Detect which cell encompasses the target text, then output its [X, Y] center coordinate. 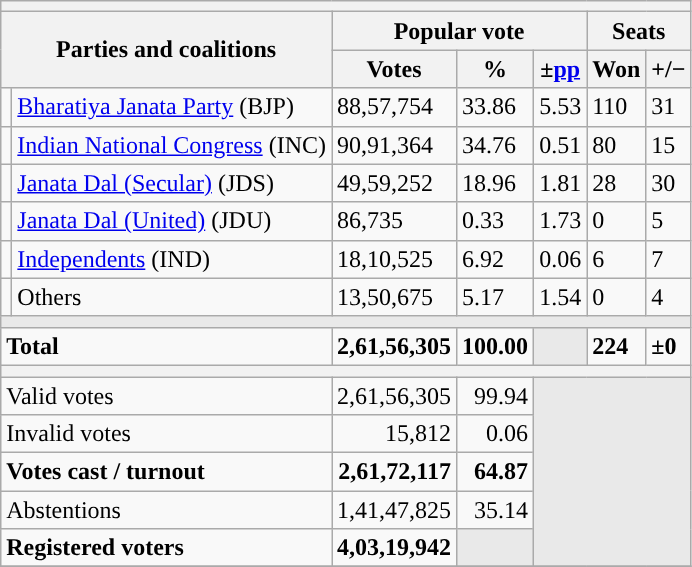
Bharatiya Janata Party (BJP) [172, 107]
5.17 [496, 297]
Janata Dal (United) (JDU) [172, 221]
6 [616, 259]
18.96 [496, 183]
1,41,47,825 [394, 510]
80 [616, 145]
Parties and coalitions [166, 50]
+/− [668, 69]
88,57,754 [394, 107]
Independents (IND) [172, 259]
Won [616, 69]
15 [668, 145]
35.14 [496, 510]
28 [616, 183]
4 [668, 297]
Total [166, 346]
Janata Dal (Secular) (JDS) [172, 183]
% [496, 69]
±0 [668, 346]
Invalid votes [166, 434]
2,61,72,117 [394, 472]
±pp [560, 69]
33.86 [496, 107]
64.87 [496, 472]
7 [668, 259]
34.76 [496, 145]
31 [668, 107]
100.00 [496, 346]
Votes [394, 69]
0.51 [560, 145]
18,10,525 [394, 259]
Valid votes [166, 395]
0.33 [496, 221]
1.81 [560, 183]
Popular vote [460, 31]
99.94 [496, 395]
4,03,19,942 [394, 548]
1.73 [560, 221]
Abstentions [166, 510]
Registered voters [166, 548]
15,812 [394, 434]
90,91,364 [394, 145]
6.92 [496, 259]
Indian National Congress (INC) [172, 145]
13,50,675 [394, 297]
Others [172, 297]
Votes cast / turnout [166, 472]
1.54 [560, 297]
5 [668, 221]
86,735 [394, 221]
5.53 [560, 107]
49,59,252 [394, 183]
224 [616, 346]
Seats [639, 31]
30 [668, 183]
110 [616, 107]
